Search for the cell housing the specified text and yield its [x, y] center coordinate. 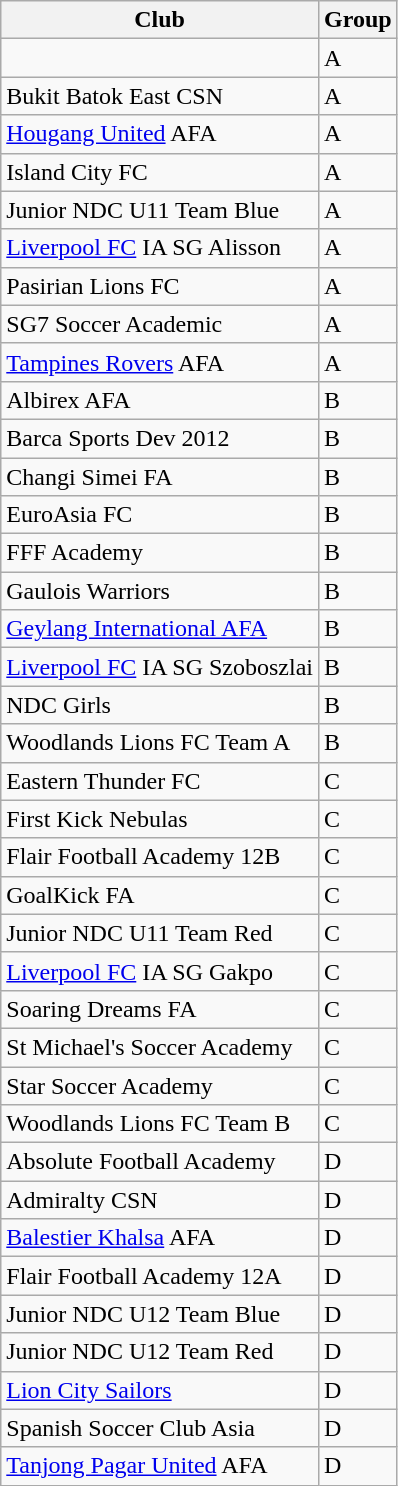
Liverpool FC IA SG Gakpo [160, 971]
Barca Sports Dev 2012 [160, 438]
NDC Girls [160, 705]
Eastern Thunder FC [160, 781]
Star Soccer Academy [160, 1085]
Junior NDC U12 Team Blue [160, 1314]
Junior NDC U11 Team Blue [160, 210]
Flair Football Academy 12A [160, 1276]
FFF Academy [160, 553]
Hougang United AFA [160, 134]
Liverpool FC IA SG Szoboszlai [160, 667]
Geylang International AFA [160, 629]
Island City FC [160, 172]
Group [358, 20]
Gaulois Warriors [160, 591]
Albirex AFA [160, 400]
Soaring Dreams FA [160, 1009]
GoalKick FA [160, 895]
EuroAsia FC [160, 515]
Junior NDC U12 Team Red [160, 1352]
Changi Simei FA [160, 477]
Lion City Sailors [160, 1390]
Woodlands Lions FC Team A [160, 743]
Flair Football Academy 12B [160, 857]
Woodlands Lions FC Team B [160, 1124]
Absolute Football Academy [160, 1162]
Pasirian Lions FC [160, 286]
Admiralty CSN [160, 1200]
Junior NDC U11 Team Red [160, 933]
SG7 Soccer Academic [160, 324]
Tampines Rovers AFA [160, 362]
Spanish Soccer Club Asia [160, 1428]
Tanjong Pagar United AFA [160, 1466]
Balestier Khalsa AFA [160, 1238]
St Michael's Soccer Academy [160, 1047]
First Kick Nebulas [160, 819]
Liverpool FC IA SG Alisson [160, 248]
Club [160, 20]
Bukit Batok East CSN [160, 96]
